Provide the [X, Y] coordinate of the cell's center where the given text is located.  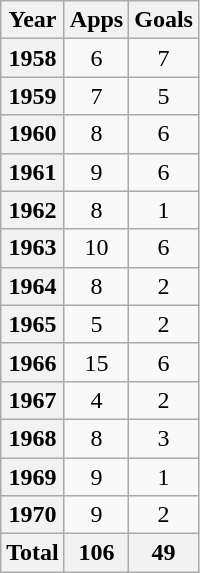
1962 [33, 210]
1967 [33, 400]
1963 [33, 248]
Apps [96, 20]
106 [96, 553]
10 [96, 248]
Goals [164, 20]
15 [96, 362]
1966 [33, 362]
Total [33, 553]
3 [164, 438]
1969 [33, 477]
1964 [33, 286]
1965 [33, 324]
1970 [33, 515]
1960 [33, 134]
1968 [33, 438]
4 [96, 400]
Year [33, 20]
1959 [33, 96]
1961 [33, 172]
1958 [33, 58]
49 [164, 553]
